Identify which cell holds the provided text, then report its (x, y) central coordinate. 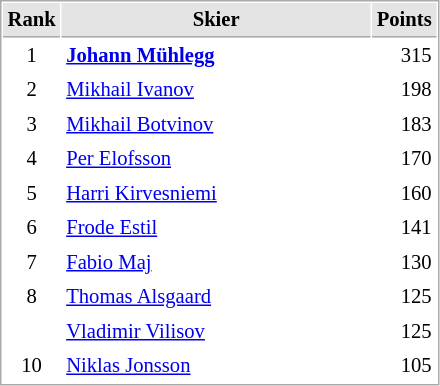
8 (32, 296)
Points (404, 20)
4 (32, 158)
1 (32, 56)
6 (32, 228)
Harri Kirvesniemi (216, 194)
130 (404, 262)
Mikhail Ivanov (216, 90)
Frode Estil (216, 228)
Mikhail Botvinov (216, 124)
Vladimir Vilisov (216, 332)
183 (404, 124)
10 (32, 366)
Per Elofsson (216, 158)
Niklas Jonsson (216, 366)
Johann Mühlegg (216, 56)
Fabio Maj (216, 262)
141 (404, 228)
7 (32, 262)
170 (404, 158)
198 (404, 90)
Thomas Alsgaard (216, 296)
3 (32, 124)
Rank (32, 20)
2 (32, 90)
160 (404, 194)
105 (404, 366)
5 (32, 194)
Skier (216, 20)
315 (404, 56)
